Search for the cell housing the specified text and yield its (x, y) center coordinate. 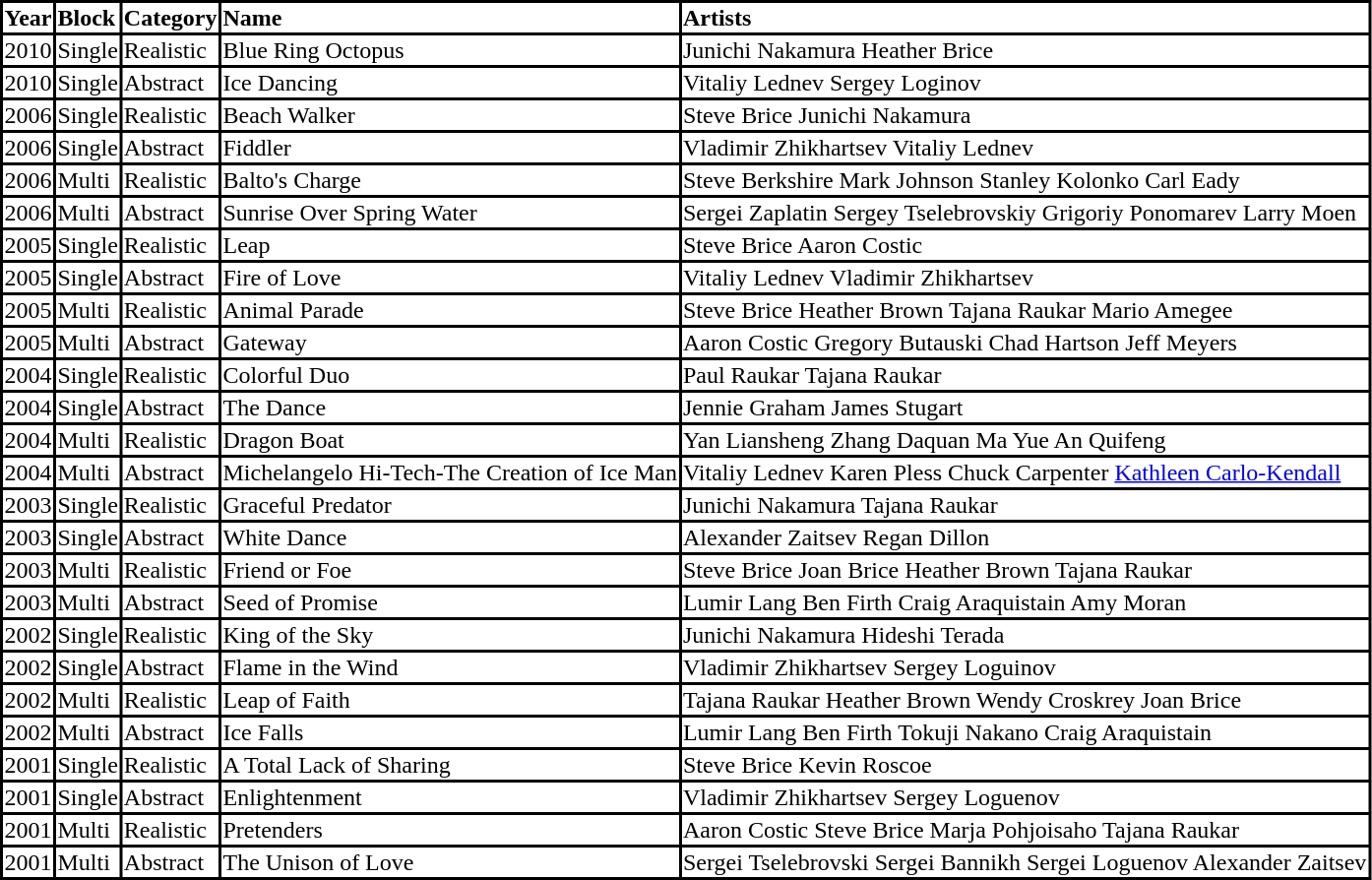
King of the Sky (450, 635)
Alexander Zaitsev Regan Dillon (1024, 537)
Graceful Predator (450, 505)
Ice Falls (450, 732)
Beach Walker (450, 115)
Dragon Boat (450, 440)
Sunrise Over Spring Water (450, 213)
Aaron Costic Steve Brice Marja Pohjoisaho Tajana Raukar (1024, 830)
Yan Liansheng Zhang Daquan Ma Yue An Quifeng (1024, 440)
The Unison of Love (450, 862)
Lumir Lang Ben Firth Tokuji Nakano Craig Araquistain (1024, 732)
Junichi Nakamura Tajana Raukar (1024, 505)
Leap (450, 245)
Enlightenment (450, 797)
Vladimir Zhikhartsev Sergey Loguenov (1024, 797)
Balto's Charge (450, 180)
Steve Berkshire Mark Johnson Stanley Kolonko Carl Eady (1024, 180)
White Dance (450, 537)
Category (170, 18)
Sergei Zaplatin Sergey Tselebrovskiy Grigoriy Ponomarev Larry Moen (1024, 213)
Tajana Raukar Heather Brown Wendy Croskrey Joan Brice (1024, 700)
Block (88, 18)
Friend or Foe (450, 570)
Junichi Nakamura Hideshi Terada (1024, 635)
Vladimir Zhikhartsev Vitaliy Lednev (1024, 148)
Leap of Faith (450, 700)
Vitaliy Lednev Vladimir Zhikhartsev (1024, 278)
Gateway (450, 343)
Steve Brice Heather Brown Tajana Raukar Mario Amegee (1024, 310)
Steve Brice Kevin Roscoe (1024, 765)
Junichi Nakamura Heather Brice (1024, 50)
Flame in the Wind (450, 667)
Vladimir Zhikhartsev Sergey Loguinov (1024, 667)
Steve Brice Aaron Costic (1024, 245)
Michelangelo Hi-Tech-The Creation of Ice Man (450, 472)
Ice Dancing (450, 83)
Colorful Duo (450, 375)
Name (450, 18)
Steve Brice Joan Brice Heather Brown Tajana Raukar (1024, 570)
Steve Brice Junichi Nakamura (1024, 115)
Sergei Tselebrovski Sergei Bannikh Sergei Loguenov Alexander Zaitsev (1024, 862)
Blue Ring Octopus (450, 50)
Seed of Promise (450, 602)
Vitaliy Lednev Karen Pless Chuck Carpenter Kathleen Carlo-Kendall (1024, 472)
Year (28, 18)
Fire of Love (450, 278)
Paul Raukar Tajana Raukar (1024, 375)
Aaron Costic Gregory Butauski Chad Hartson Jeff Meyers (1024, 343)
Animal Parade (450, 310)
Jennie Graham James Stugart (1024, 408)
Vitaliy Lednev Sergey Loginov (1024, 83)
The Dance (450, 408)
Lumir Lang Ben Firth Craig Araquistain Amy Moran (1024, 602)
Artists (1024, 18)
Fiddler (450, 148)
A Total Lack of Sharing (450, 765)
Pretenders (450, 830)
